Scan for the cell matching the given text and deliver its [X, Y] coordinate at center. 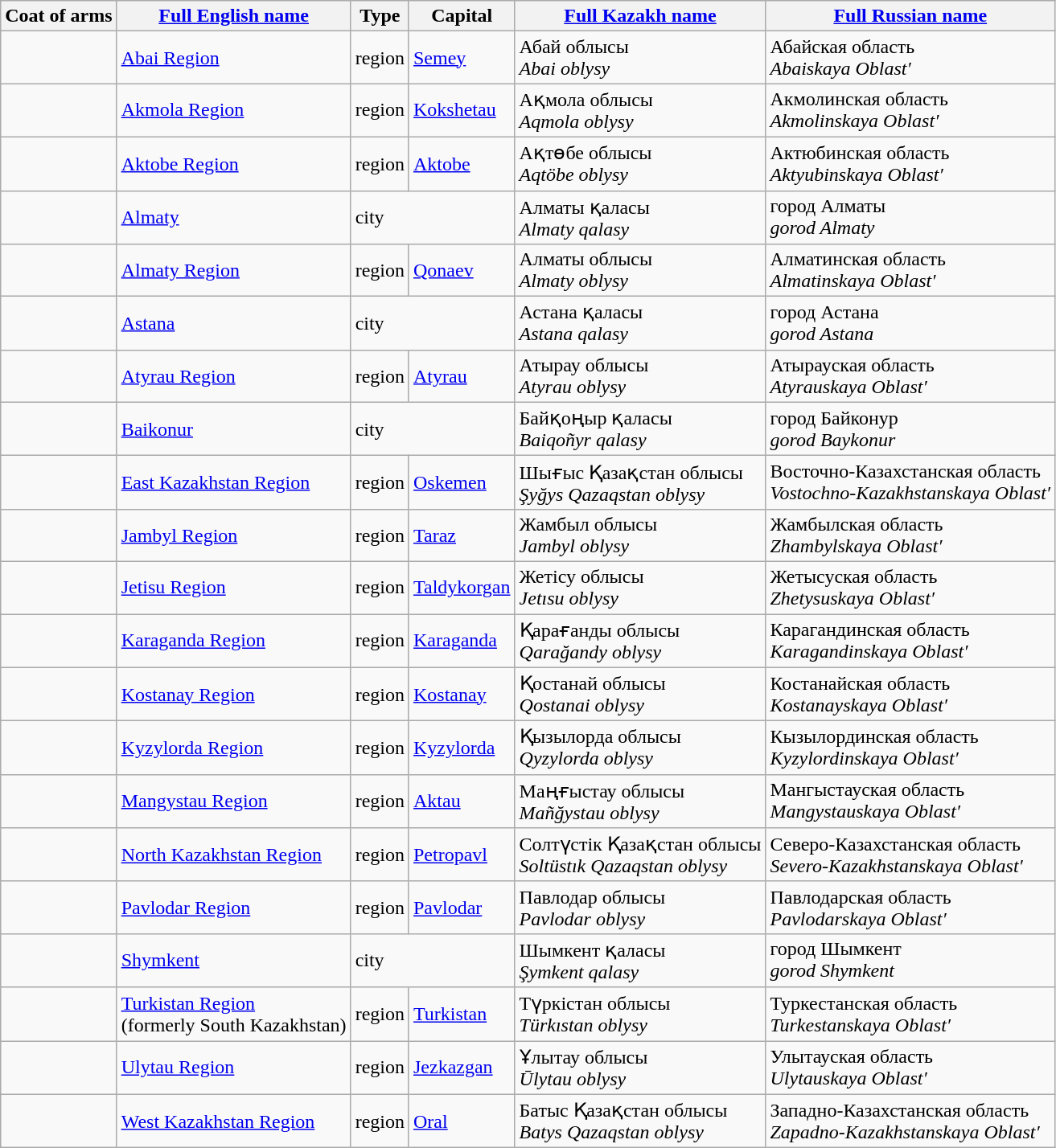
Type [380, 16]
Shymkent [233, 960]
Pavlodar [462, 907]
Karaganda Region [233, 642]
Астана қаласыAstana qalasy [640, 323]
Северо-Казахстанская областьSevero-Kazakhstanskaya Oblast′ [910, 855]
Ұлытау облысыŪlytau oblysy [640, 1068]
Oral [462, 1121]
Almaty [233, 217]
Ulytau Region [233, 1068]
Жетісу облысыJetısu oblysy [640, 587]
Aktobe [462, 164]
город Астанаgorod Astana [910, 323]
Костанайская областьKostanayskaya Oblast′ [910, 695]
Қостанай облысыQostanai oblysy [640, 695]
East Kazakhstan Region [233, 482]
Түркістан облысыTürkıstan oblysy [640, 1015]
Улытауская областьUlytauskaya Oblast′ [910, 1068]
Baikonur [233, 429]
North Kazakhstan Region [233, 855]
Атырауская областьAtyrauskaya Oblast′ [910, 376]
Atyrau Region [233, 376]
Jambyl Region [233, 535]
Taraz [462, 535]
Батыс Қазақстан облысыBatys Qazaqstan oblysy [640, 1121]
Абайская областьAbaiskaya Oblast′ [910, 58]
Jezkazgan [462, 1068]
Full Russian name [910, 16]
Kyzylorda [462, 748]
город Шымкентgorod Shymkent [910, 960]
Petropavl [462, 855]
город Байконурgorod Baykonur [910, 429]
Солтүстік Қазақстан облысыSoltüstık Qazaqstan oblysy [640, 855]
Jetisu Region [233, 587]
Жамбылская областьZhambylskaya Oblast′ [910, 535]
Turkistan [462, 1015]
Павлодар облысыPavlodar oblysy [640, 907]
Kokshetau [462, 111]
Full English name [233, 16]
Шығыс Қазақстан облысыŞyğys Qazaqstan oblysy [640, 482]
Акмолинская областьAkmolinskaya Oblast′ [910, 111]
Astana [233, 323]
Taldykorgan [462, 587]
Актюбинская областьAktyubinskaya Oblast′ [910, 164]
Aktau [462, 801]
Қызылорда облысыQyzylorda oblysy [640, 748]
Атырау облысыAtyrau oblysy [640, 376]
Маңғыстау облысыMañğystau oblysy [640, 801]
Semey [462, 58]
Aktobe Region [233, 164]
Capital [462, 16]
Karaganda [462, 642]
Coat of arms [59, 16]
Восточно-Казахстанская областьVostochno-Kazakhstanskaya Oblast′ [910, 482]
Байқоңыр қаласыBaiqoñyr qalasy [640, 429]
Full Kazakh name [640, 16]
Ақмола облысыAqmola oblysy [640, 111]
Қарағанды облысыQarağandy oblysy [640, 642]
Qonaev [462, 270]
Mangystau Region [233, 801]
Akmola Region [233, 111]
Oskemen [462, 482]
Kostanay [462, 695]
Жетысуская областьZhetysuskaya Oblast′ [910, 587]
Жамбыл облысыJambyl oblysy [640, 535]
Абай облысыAbai oblysy [640, 58]
Павлодарская областьPavlodarskaya Oblast′ [910, 907]
Алматы қаласыAlmaty qalasy [640, 217]
Turkistan Region(formerly South Kazakhstan) [233, 1015]
Карагандинская областьKaragandinskaya Oblast′ [910, 642]
Алматинская областьAlmatinskaya Oblast′ [910, 270]
Atyrau [462, 376]
Kostanay Region [233, 695]
Кызылординская областьKyzylordinskaya Oblast′ [910, 748]
Abai Region [233, 58]
Шымкент қаласыŞymkent qalasy [640, 960]
West Kazakhstan Region [233, 1121]
город Алматыgorod Almaty [910, 217]
Мангыстауская областьMangystauskaya Oblast′ [910, 801]
Pavlodar Region [233, 907]
Ақтөбе облысыAqtöbe oblysy [640, 164]
Kyzylorda Region [233, 748]
Западно-Казахстанская областьZapadno-Kazakhstanskaya Oblast′ [910, 1121]
Туркестанская областьTurkestanskaya Oblast′ [910, 1015]
Алматы облысыAlmaty oblysy [640, 270]
Almaty Region [233, 270]
